Capture the cell that displays the provided text and extract its [X, Y] central coordinate. 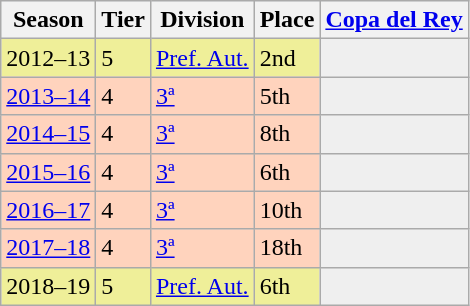
Copa del Rey [394, 20]
2014–15 [48, 134]
2017–18 [48, 248]
8th [287, 134]
2nd [287, 58]
2016–17 [48, 210]
Place [287, 20]
Season [48, 20]
2015–16 [48, 172]
2013–14 [48, 96]
18th [287, 248]
Division [202, 20]
10th [287, 210]
5th [287, 96]
2012–13 [48, 58]
2018–19 [48, 286]
Tier [124, 20]
